Return [X, Y] of the center of cell containing provided text 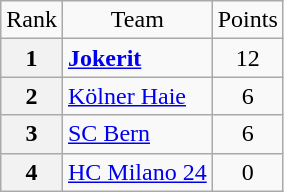
1 [32, 58]
Rank [32, 20]
2 [32, 96]
4 [32, 172]
Team [137, 20]
HC Milano 24 [137, 172]
3 [32, 134]
0 [248, 172]
SC Bern [137, 134]
12 [248, 58]
Points [248, 20]
Jokerit [137, 58]
Kölner Haie [137, 96]
